Scan for the cell matching the given text and deliver its (x, y) coordinate at center. 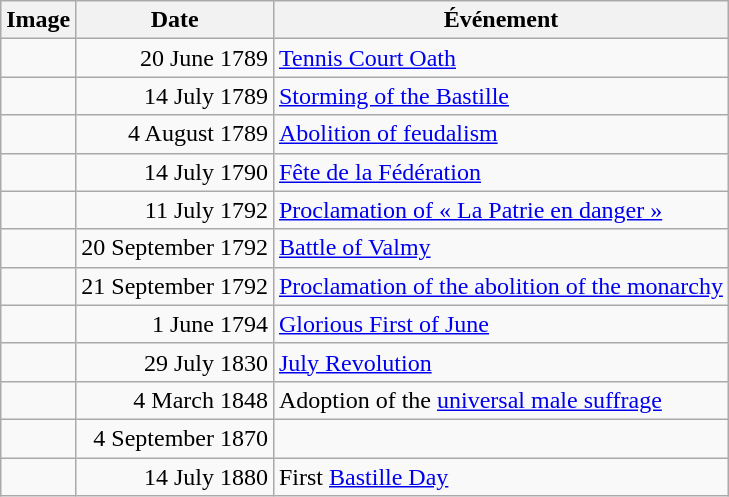
20 June 1789 (175, 58)
Proclamation of the abolition of the monarchy (500, 286)
Battle of Valmy (500, 248)
Abolition of feudalism (500, 134)
Image (38, 20)
Date (175, 20)
First Bastille Day (500, 477)
14 July 1790 (175, 172)
1 June 1794 (175, 324)
20 September 1792 (175, 248)
14 July 1880 (175, 477)
11 July 1792 (175, 210)
July Revolution (500, 362)
4 August 1789 (175, 134)
Storming of the Bastille (500, 96)
4 September 1870 (175, 438)
Fête de la Fédération (500, 172)
29 July 1830 (175, 362)
Tennis Court Oath (500, 58)
14 July 1789 (175, 96)
21 September 1792 (175, 286)
4 March 1848 (175, 400)
Proclamation of « La Patrie en danger » (500, 210)
Glorious First of June (500, 324)
Adoption of the universal male suffrage (500, 400)
Événement (500, 20)
